From the cell containing the given text, extract its center point as [x, y] coordinate. 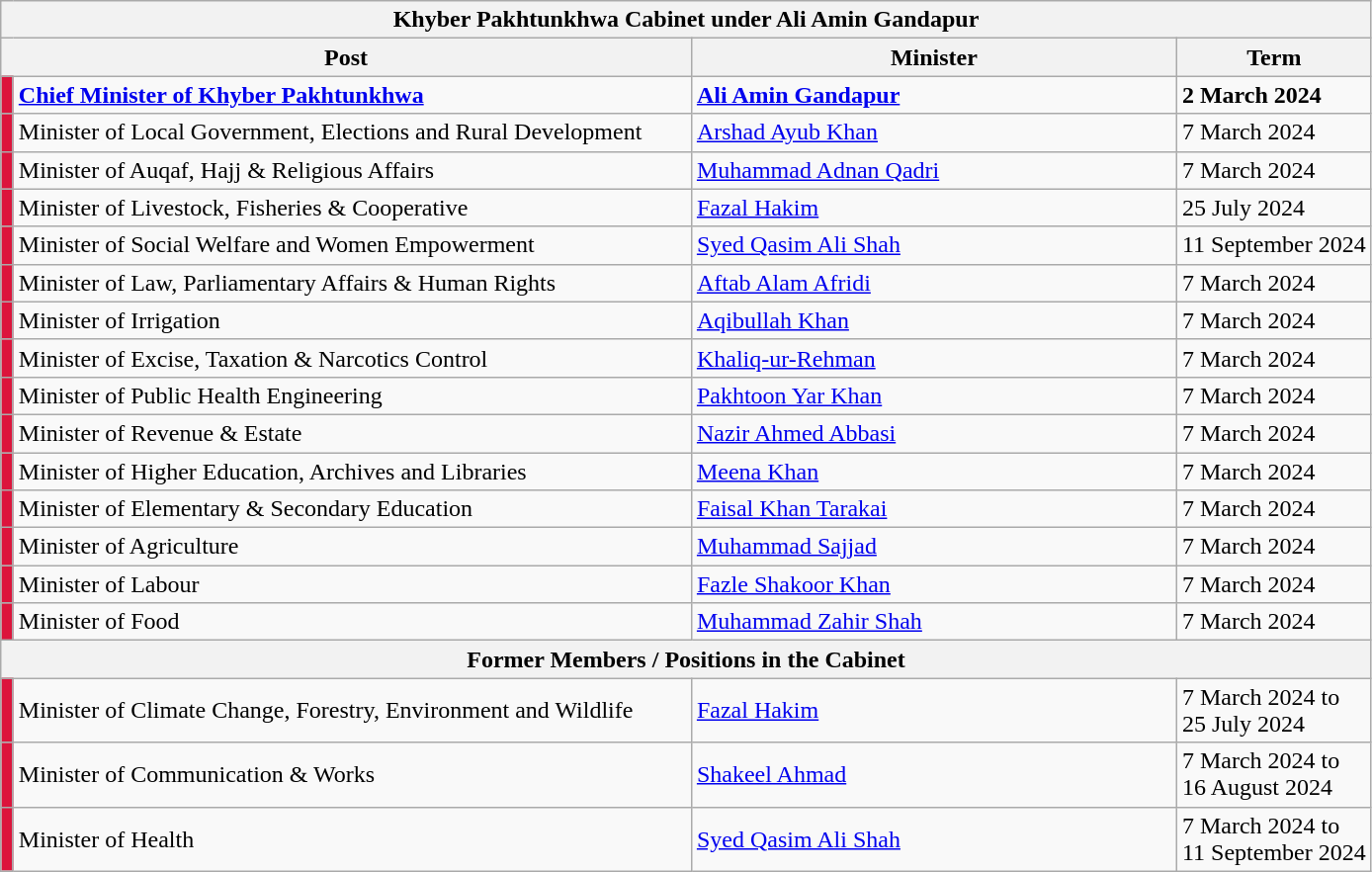
Muhammad Adnan Qadri [933, 170]
Minister of Social Welfare and Women Empowerment [352, 245]
Arshad Ayub Khan [933, 132]
11 September 2024 [1273, 245]
Post [346, 57]
Minister of Law, Parliamentary Affairs & Human Rights [352, 283]
7 March 2024 to16 August 2024 [1273, 775]
Fazle Shakoor Khan [933, 584]
Aftab Alam Afridi [933, 283]
Chief Minister of Khyber Pakhtunkhwa [352, 95]
Minister of Auqaf, Hajj & Religious Affairs [352, 170]
Shakeel Ahmad [933, 775]
2 March 2024 [1273, 95]
Term [1273, 57]
Former Members / Positions in the Cabinet [686, 659]
Nazir Ahmed Abbasi [933, 433]
Ali Amin Gandapur [933, 95]
Minister of Agriculture [352, 547]
Minister of Labour [352, 584]
Muhammad Sajjad [933, 547]
Minister [933, 57]
Meena Khan [933, 472]
Minister of Communication & Works [352, 775]
Minister of Excise, Taxation & Narcotics Control [352, 358]
Minister of Higher Education, Archives and Libraries [352, 472]
7 March 2024 to25 July 2024 [1273, 710]
25 July 2024 [1273, 208]
Minister of Revenue & Estate [352, 433]
Minister of Health [352, 838]
Minister of Climate Change, Forestry, Environment and Wildlife [352, 710]
Khyber Pakhtunkhwa Cabinet under Ali Amin Gandapur [686, 20]
Aqibullah Khan [933, 320]
Pakhtoon Yar Khan [933, 395]
Muhammad Zahir Shah [933, 622]
Minister of Livestock, Fisheries & Cooperative [352, 208]
Minister of Elementary & Secondary Education [352, 509]
Khaliq-ur-Rehman [933, 358]
Minister of Public Health Engineering [352, 395]
Minister of Irrigation [352, 320]
Minister of Food [352, 622]
7 March 2024 to11 September 2024 [1273, 838]
Minister of Local Government, Elections and Rural Development [352, 132]
Faisal Khan Tarakai [933, 509]
